From the cell containing the given text, extract its center point as (X, Y) coordinate. 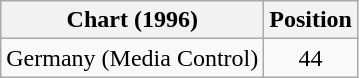
Germany (Media Control) (132, 58)
Chart (1996) (132, 20)
44 (311, 58)
Position (311, 20)
